From the cell containing the given text, extract its center point as [X, Y] coordinate. 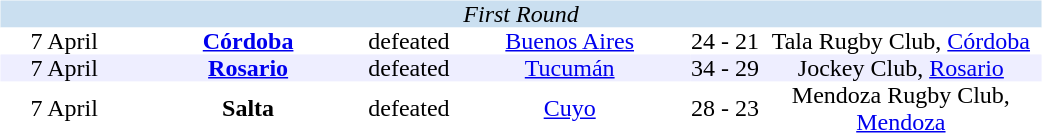
Tala Rugby Club, Córdoba [900, 42]
28 - 23 [725, 109]
34 - 29 [725, 68]
Cuyo [570, 109]
Jockey Club, Rosario [900, 68]
Rosario [248, 68]
Córdoba [248, 42]
Tucumán [570, 68]
Mendoza Rugby Club, Mendoza [900, 109]
First Round [520, 14]
Buenos Aires [570, 42]
24 - 21 [725, 42]
Salta [248, 109]
